For the text-containing cell, return its midpoint in [X, Y] coordinate format. 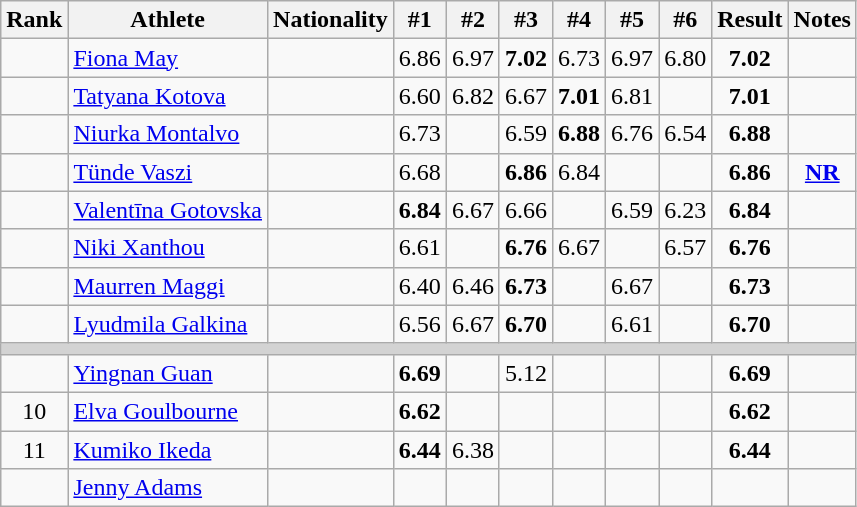
#3 [526, 20]
6.68 [420, 172]
Notes [822, 20]
6.46 [472, 286]
6.60 [420, 96]
6.56 [420, 324]
Yingnan Guan [168, 373]
11 [34, 449]
Tatyana Kotova [168, 96]
Fiona May [168, 58]
6.40 [420, 286]
Niurka Montalvo [168, 134]
Result [750, 20]
Athlete [168, 20]
Tünde Vaszi [168, 172]
5.12 [526, 373]
Rank [34, 20]
NR [822, 172]
Elva Goulbourne [168, 411]
6.57 [686, 248]
#1 [420, 20]
#5 [632, 20]
6.38 [472, 449]
6.80 [686, 58]
6.66 [526, 210]
Niki Xanthou [168, 248]
Valentīna Gotovska [168, 210]
#4 [578, 20]
6.54 [686, 134]
#6 [686, 20]
6.23 [686, 210]
Jenny Adams [168, 488]
10 [34, 411]
Kumiko Ikeda [168, 449]
#2 [472, 20]
Maurren Maggi [168, 286]
Lyudmila Galkina [168, 324]
6.82 [472, 96]
6.81 [632, 96]
Nationality [331, 20]
